Identify which cell holds the provided text, then report its (X, Y) central coordinate. 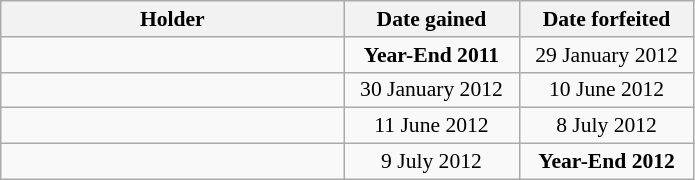
Year-End 2011 (432, 55)
Date gained (432, 19)
Year-End 2012 (606, 162)
29 January 2012 (606, 55)
11 June 2012 (432, 126)
9 July 2012 (432, 162)
Holder (172, 19)
8 July 2012 (606, 126)
10 June 2012 (606, 90)
30 January 2012 (432, 90)
Date forfeited (606, 19)
